Capture the cell that displays the provided text and extract its (x, y) central coordinate. 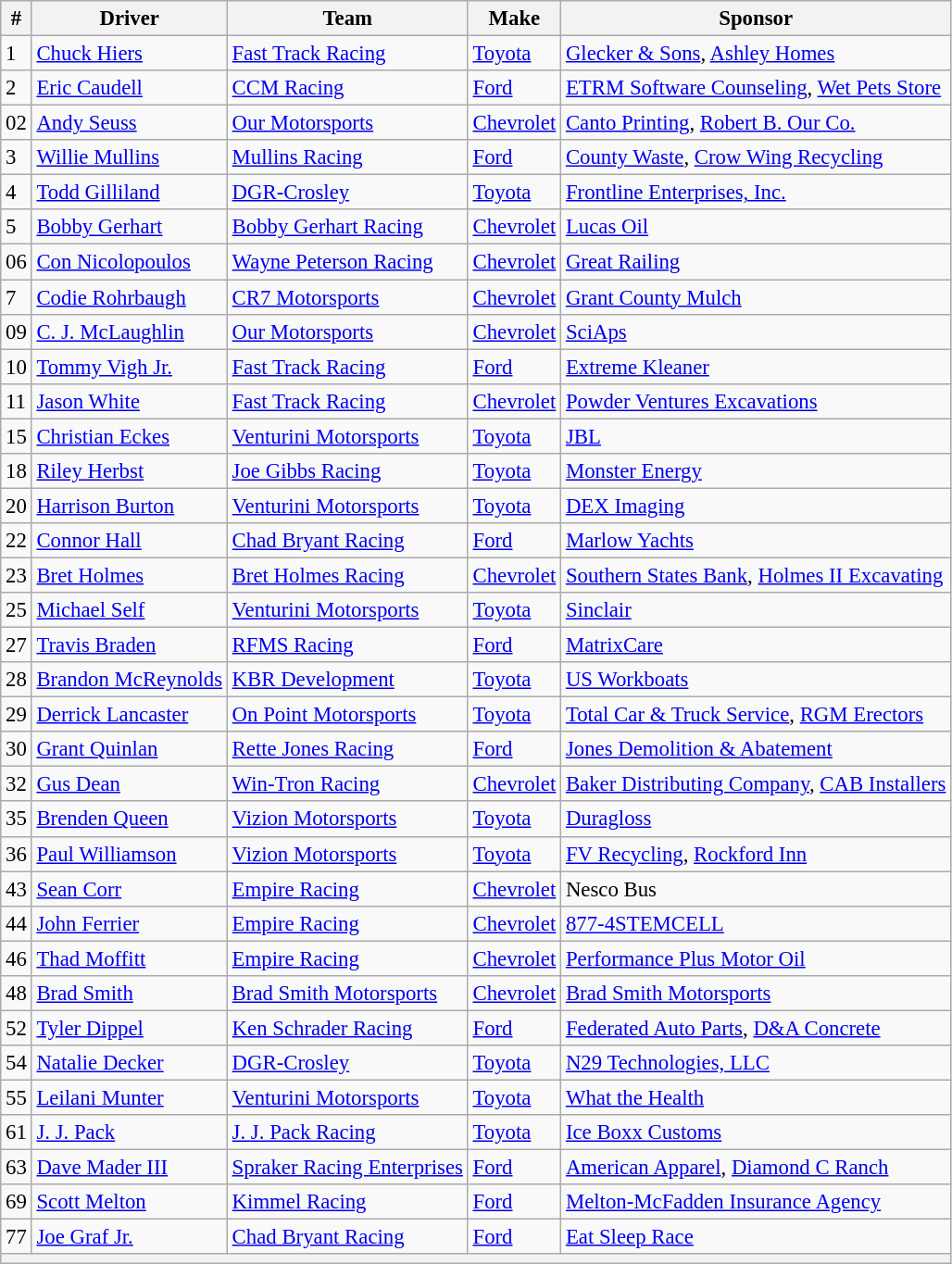
Andy Seuss (130, 123)
25 (17, 610)
Riley Herbst (130, 471)
44 (17, 923)
29 (17, 715)
Kimmel Racing (347, 1202)
Thad Moffitt (130, 958)
JBL (756, 436)
# (17, 19)
27 (17, 645)
Make (514, 19)
Chuck Hiers (130, 54)
N29 Technologies, LLC (756, 1063)
Marlow Yachts (756, 541)
Jones Demolition & Abatement (756, 749)
Performance Plus Motor Oil (756, 958)
22 (17, 541)
Eric Caudell (130, 88)
Grant County Mulch (756, 297)
Duragloss (756, 820)
28 (17, 680)
US Workboats (756, 680)
Dave Mader III (130, 1168)
CCM Racing (347, 88)
Scott Melton (130, 1202)
Brandon McReynolds (130, 680)
Southern States Bank, Holmes II Excavating (756, 575)
J. J. Pack Racing (347, 1133)
Brad Smith (130, 994)
Wayne Peterson Racing (347, 262)
Bret Holmes Racing (347, 575)
Powder Ventures Excavations (756, 401)
06 (17, 262)
7 (17, 297)
Federated Auto Parts, D&A Concrete (756, 1028)
Christian Eckes (130, 436)
Win-Tron Racing (347, 784)
Great Railing (756, 262)
4 (17, 193)
Joe Graf Jr. (130, 1237)
Tyler Dippel (130, 1028)
Bret Holmes (130, 575)
23 (17, 575)
32 (17, 784)
15 (17, 436)
2 (17, 88)
Ken Schrader Racing (347, 1028)
Glecker & Sons, Ashley Homes (756, 54)
Brenden Queen (130, 820)
Connor Hall (130, 541)
Jason White (130, 401)
63 (17, 1168)
35 (17, 820)
C. J. McLaughlin (130, 332)
46 (17, 958)
SciAps (756, 332)
Baker Distributing Company, CAB Installers (756, 784)
Frontline Enterprises, Inc. (756, 193)
Harrison Burton (130, 506)
John Ferrier (130, 923)
1 (17, 54)
Natalie Decker (130, 1063)
Melton-McFadden Insurance Agency (756, 1202)
Sinclair (756, 610)
877-4STEMCELL (756, 923)
54 (17, 1063)
Rette Jones Racing (347, 749)
Spraker Racing Enterprises (347, 1168)
Travis Braden (130, 645)
30 (17, 749)
Joe Gibbs Racing (347, 471)
Codie Rohrbaugh (130, 297)
DEX Imaging (756, 506)
Bobby Gerhart Racing (347, 227)
Michael Self (130, 610)
J. J. Pack (130, 1133)
Paul Williamson (130, 854)
Monster Energy (756, 471)
Nesco Bus (756, 889)
09 (17, 332)
43 (17, 889)
Extreme Kleaner (756, 367)
Leilani Munter (130, 1097)
KBR Development (347, 680)
FV Recycling, Rockford Inn (756, 854)
CR7 Motorsports (347, 297)
55 (17, 1097)
61 (17, 1133)
77 (17, 1237)
Ice Boxx Customs (756, 1133)
Mullins Racing (347, 157)
On Point Motorsports (347, 715)
Willie Mullins (130, 157)
11 (17, 401)
5 (17, 227)
Tommy Vigh Jr. (130, 367)
What the Health (756, 1097)
Eat Sleep Race (756, 1237)
Bobby Gerhart (130, 227)
American Apparel, Diamond C Ranch (756, 1168)
Lucas Oil (756, 227)
Total Car & Truck Service, RGM Erectors (756, 715)
18 (17, 471)
Driver (130, 19)
69 (17, 1202)
ETRM Software Counseling, Wet Pets Store (756, 88)
02 (17, 123)
10 (17, 367)
Derrick Lancaster (130, 715)
20 (17, 506)
Gus Dean (130, 784)
52 (17, 1028)
Todd Gilliland (130, 193)
Sponsor (756, 19)
36 (17, 854)
Sean Corr (130, 889)
3 (17, 157)
MatrixCare (756, 645)
RFMS Racing (347, 645)
Con Nicolopoulos (130, 262)
Canto Printing, Robert B. Our Co. (756, 123)
County Waste, Crow Wing Recycling (756, 157)
Team (347, 19)
48 (17, 994)
Grant Quinlan (130, 749)
